Detect which cell encompasses the target text, then output its (X, Y) center coordinate. 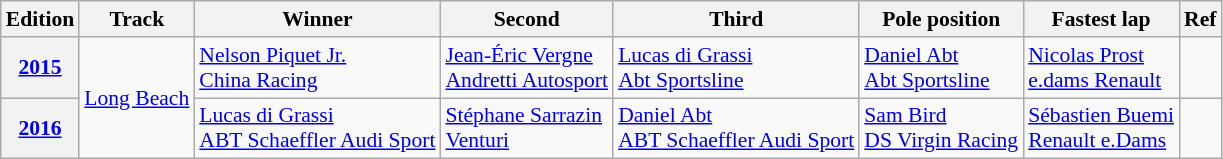
Sébastien BuemiRenault e.Dams (1101, 128)
Sam BirdDS Virgin Racing (941, 128)
2016 (40, 128)
Winner (317, 19)
Third (736, 19)
Nelson Piquet Jr.China Racing (317, 68)
Lucas di GrassiAbt Sportsline (736, 68)
Lucas di GrassiABT Schaeffler Audi Sport (317, 128)
Track (136, 19)
Stéphane SarrazinVenturi (526, 128)
Daniel AbtAbt Sportsline (941, 68)
Second (526, 19)
Fastest lap (1101, 19)
Jean-Éric VergneAndretti Autosport (526, 68)
Daniel AbtABT Schaeffler Audi Sport (736, 128)
Nicolas Proste.dams Renault (1101, 68)
2015 (40, 68)
Long Beach (136, 98)
Ref (1200, 19)
Edition (40, 19)
Pole position (941, 19)
